Output the (x, y) coordinate of the center of the cell containing the given text.  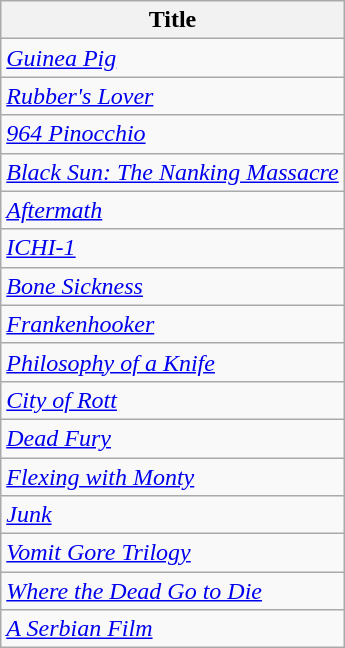
Dead Fury (172, 438)
ICHI-1 (172, 248)
Junk (172, 515)
Frankenhooker (172, 324)
City of Rott (172, 400)
Guinea Pig (172, 58)
Flexing with Monty (172, 477)
Rubber's Lover (172, 96)
A Serbian Film (172, 629)
Bone Sickness (172, 286)
Philosophy of a Knife (172, 362)
Vomit Gore Trilogy (172, 553)
Title (172, 20)
Aftermath (172, 210)
964 Pinocchio (172, 134)
Black Sun: The Nanking Massacre (172, 172)
Where the Dead Go to Die (172, 591)
